For the text-containing cell, return its midpoint in [X, Y] coordinate format. 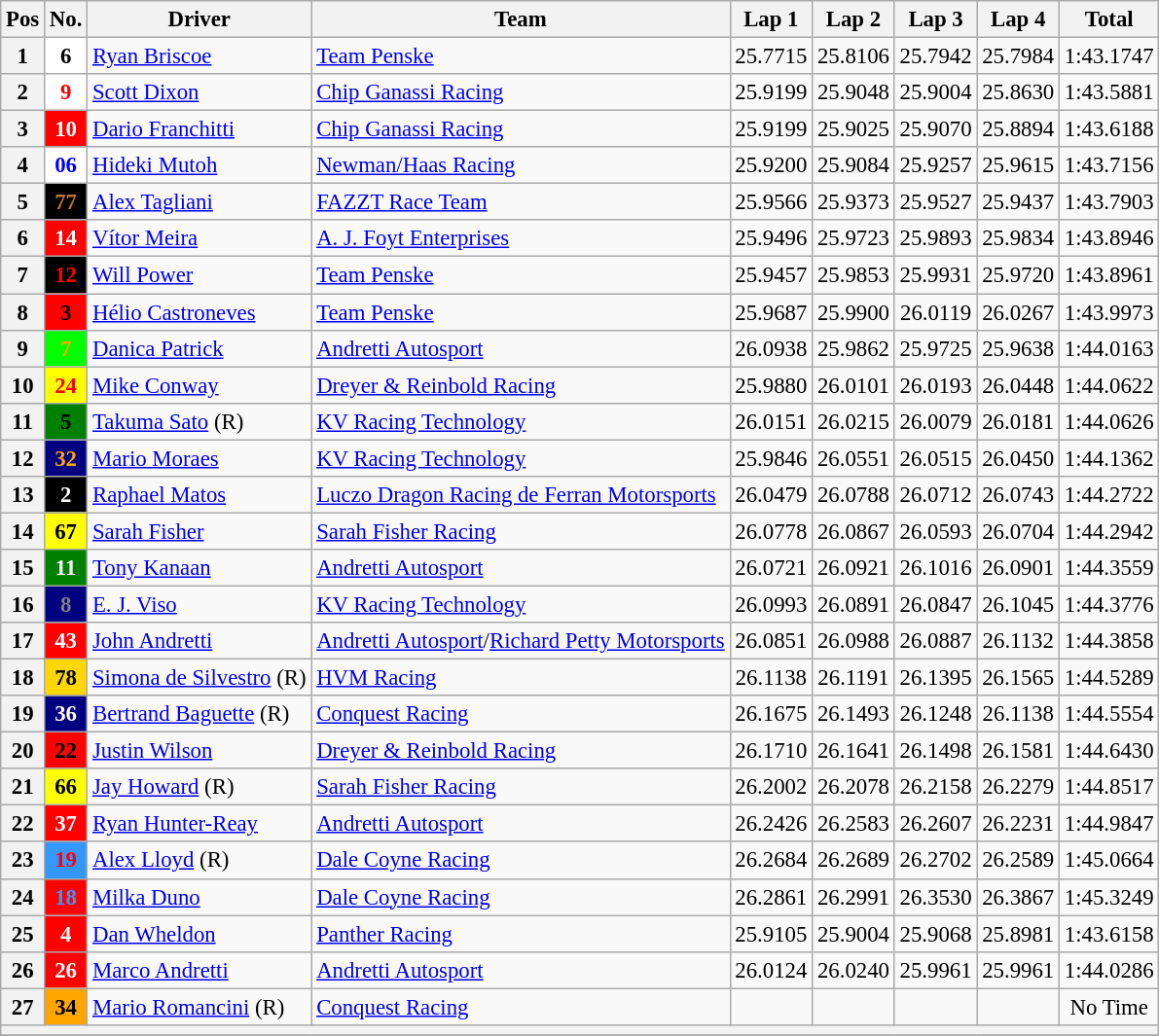
Will Power [199, 275]
Ryan Hunter-Reay [199, 824]
37 [66, 824]
36 [66, 714]
No. [66, 19]
25.9615 [1018, 165]
27 [23, 1007]
25.9900 [854, 312]
1:44.6430 [1109, 751]
25.8630 [1018, 92]
43 [66, 641]
25.9068 [936, 934]
26.0450 [1018, 458]
25.9566 [771, 202]
32 [66, 458]
HVM Racing [521, 678]
25.9070 [936, 129]
1:44.0622 [1109, 385]
26.2078 [854, 787]
25.9931 [936, 275]
25.9257 [936, 165]
25.7715 [771, 56]
25.8106 [854, 56]
16 [23, 604]
1:43.7903 [1109, 202]
Tony Kanaan [199, 568]
26.2861 [771, 897]
1:43.9973 [1109, 312]
25.9720 [1018, 275]
25.9457 [771, 275]
25.7984 [1018, 56]
26.0743 [1018, 495]
25.9084 [854, 165]
26.2589 [1018, 861]
1:43.6158 [1109, 934]
Takuma Sato (R) [199, 421]
25.9105 [771, 934]
25.9687 [771, 312]
1:44.3776 [1109, 604]
26.0119 [936, 312]
Sarah Fisher [199, 531]
26.0124 [771, 970]
26.0479 [771, 495]
Simona de Silvestro (R) [199, 678]
Mario Romancini (R) [199, 1007]
26.0101 [854, 385]
26.0993 [771, 604]
25.9893 [936, 238]
26.1191 [854, 678]
Dan Wheldon [199, 934]
25.9834 [1018, 238]
Hideki Mutoh [199, 165]
26.1498 [936, 751]
A. J. Foyt Enterprises [521, 238]
Alex Tagliani [199, 202]
26.1016 [936, 568]
Milka Duno [199, 897]
66 [66, 787]
Bertrand Baguette (R) [199, 714]
26.0593 [936, 531]
26.1493 [854, 714]
26.2231 [1018, 824]
1:43.6188 [1109, 129]
26.0079 [936, 421]
1 [23, 56]
26.0181 [1018, 421]
26.2426 [771, 824]
17 [23, 641]
1:44.8517 [1109, 787]
25.7942 [936, 56]
23 [23, 861]
06 [66, 165]
26.0215 [854, 421]
25.9527 [936, 202]
1:44.3858 [1109, 641]
25.9048 [854, 92]
Mario Moraes [199, 458]
Ryan Briscoe [199, 56]
Luczo Dragon Racing de Ferran Motorsports [521, 495]
1:44.9847 [1109, 824]
26.2689 [854, 861]
Panther Racing [521, 934]
26.0721 [771, 568]
26.0448 [1018, 385]
26.0891 [854, 604]
Andretti Autosport/Richard Petty Motorsports [521, 641]
26.1395 [936, 678]
25 [23, 934]
26.1248 [936, 714]
No Time [1109, 1007]
Marco Andretti [199, 970]
25.9862 [854, 348]
Lap 3 [936, 19]
1:43.7156 [1109, 165]
1:44.0626 [1109, 421]
Dario Franchitti [199, 129]
26.0851 [771, 641]
Total [1109, 19]
25.9853 [854, 275]
1:44.1362 [1109, 458]
26.0938 [771, 348]
Mike Conway [199, 385]
26.0867 [854, 531]
26.2158 [936, 787]
26.1581 [1018, 751]
26.2583 [854, 824]
26.1045 [1018, 604]
Vítor Meira [199, 238]
26.0515 [936, 458]
26.1710 [771, 751]
67 [66, 531]
1:44.5554 [1109, 714]
Team [521, 19]
Lap 4 [1018, 19]
1:45.3249 [1109, 897]
15 [23, 568]
Justin Wilson [199, 751]
26.1641 [854, 751]
Lap 1 [771, 19]
25.9723 [854, 238]
25.9846 [771, 458]
26.0921 [854, 568]
1:43.1747 [1109, 56]
26.2684 [771, 861]
26.0887 [936, 641]
25.8894 [1018, 129]
Alex Lloyd (R) [199, 861]
78 [66, 678]
26.0193 [936, 385]
26.0988 [854, 641]
25.9725 [936, 348]
26.2702 [936, 861]
1:44.2722 [1109, 495]
Jay Howard (R) [199, 787]
26.2002 [771, 787]
26.2991 [854, 897]
1:43.8961 [1109, 275]
26.0267 [1018, 312]
Danica Patrick [199, 348]
20 [23, 751]
E. J. Viso [199, 604]
25.9200 [771, 165]
21 [23, 787]
1:44.0163 [1109, 348]
1:43.8946 [1109, 238]
1:44.2942 [1109, 531]
26.2607 [936, 824]
Raphael Matos [199, 495]
26.0788 [854, 495]
1:44.0286 [1109, 970]
26.0778 [771, 531]
Scott Dixon [199, 92]
25.9638 [1018, 348]
26.0240 [854, 970]
26.1565 [1018, 678]
1:44.3559 [1109, 568]
Pos [23, 19]
25.9437 [1018, 202]
Hélio Castroneves [199, 312]
26.1675 [771, 714]
26.0151 [771, 421]
34 [66, 1007]
26.1132 [1018, 641]
26.0847 [936, 604]
77 [66, 202]
26.3530 [936, 897]
John Andretti [199, 641]
FAZZT Race Team [521, 202]
25.9025 [854, 129]
26.0704 [1018, 531]
26.2279 [1018, 787]
26.0712 [936, 495]
Newman/Haas Racing [521, 165]
25.9880 [771, 385]
1:44.5289 [1109, 678]
26.0901 [1018, 568]
Driver [199, 19]
1:43.5881 [1109, 92]
25.8981 [1018, 934]
25.9496 [771, 238]
25.9373 [854, 202]
Lap 2 [854, 19]
26.3867 [1018, 897]
26.0551 [854, 458]
13 [23, 495]
1:45.0664 [1109, 861]
